Find where the given text appears and provide that cell's center as (X, Y) coordinate. 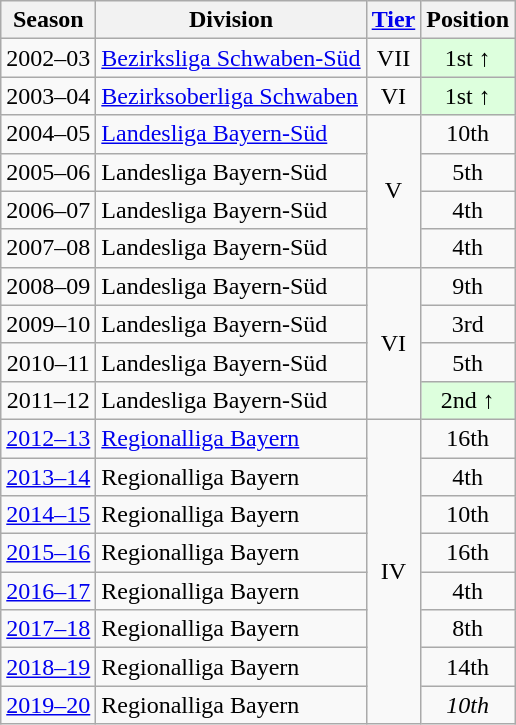
14th (468, 667)
2015–16 (48, 553)
2017–18 (48, 629)
Bezirksliga Schwaben-Süd (231, 58)
2002–03 (48, 58)
2013–14 (48, 477)
2011–12 (48, 400)
2004–05 (48, 134)
V (394, 191)
2007–08 (48, 248)
2006–07 (48, 210)
2012–13 (48, 438)
Position (468, 20)
2014–15 (48, 515)
8th (468, 629)
Season (48, 20)
2010–11 (48, 362)
Tier (394, 20)
2003–04 (48, 96)
3rd (468, 324)
2019–20 (48, 705)
2009–10 (48, 324)
2nd ↑ (468, 400)
2005–06 (48, 172)
Bezirksoberliga Schwaben (231, 96)
2008–09 (48, 286)
VII (394, 58)
2016–17 (48, 591)
2018–19 (48, 667)
Division (231, 20)
IV (394, 571)
9th (468, 286)
